Search for the cell housing the specified text and yield its (X, Y) center coordinate. 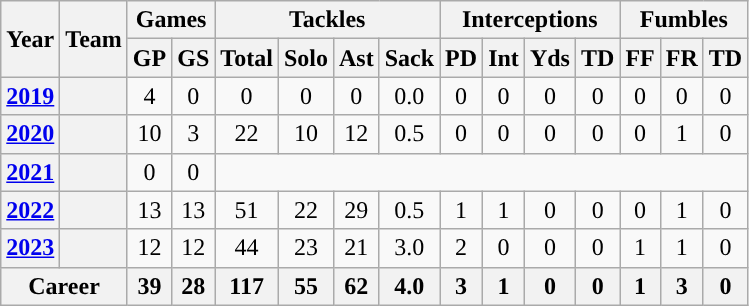
Int (504, 58)
0.0 (409, 96)
Games (170, 20)
44 (247, 248)
39 (149, 286)
4.0 (409, 286)
PD (462, 58)
117 (247, 286)
2020 (30, 134)
Sack (409, 58)
GS (194, 58)
Year (30, 39)
Fumbles (684, 20)
GP (149, 58)
29 (356, 210)
3.0 (409, 248)
FF (640, 58)
Tackles (328, 20)
4 (149, 96)
Solo (306, 58)
21 (356, 248)
2019 (30, 96)
2022 (30, 210)
Yds (550, 58)
Interceptions (530, 20)
28 (194, 286)
FR (682, 58)
Ast (356, 58)
2021 (30, 172)
2 (462, 248)
51 (247, 210)
2023 (30, 248)
55 (306, 286)
Career (64, 286)
23 (306, 248)
Total (247, 58)
62 (356, 286)
Team (94, 39)
